Provide the (x, y) coordinate of the cell's center where the given text is located.  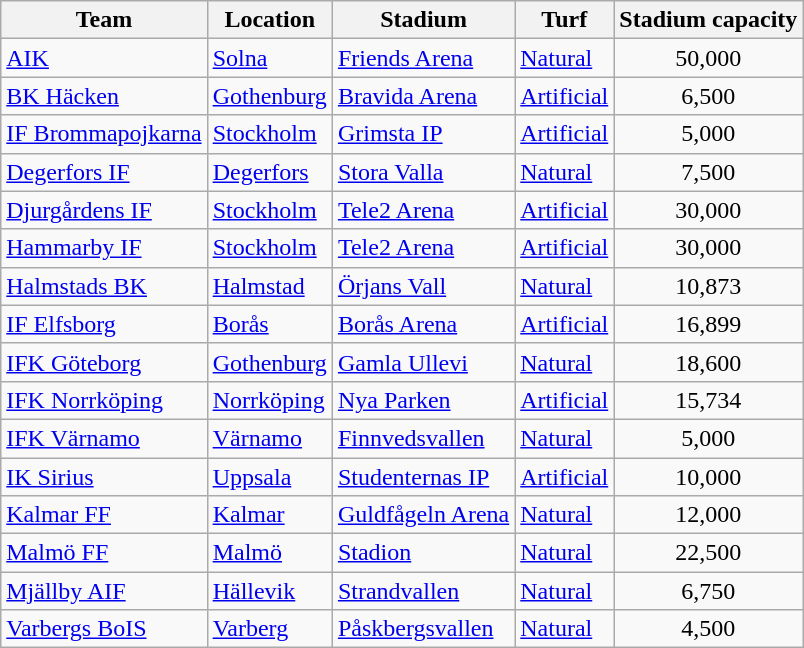
Friends Arena (423, 58)
Finnvedsvallen (423, 438)
6,500 (708, 96)
Strandvallen (423, 591)
Gamla Ullevi (423, 362)
Örjans Vall (423, 286)
AIK (104, 58)
6,750 (708, 591)
Hammarby IF (104, 248)
Studenternas IP (423, 477)
Borås (270, 324)
Bravida Arena (423, 96)
Stadium capacity (708, 20)
12,000 (708, 515)
Hällevik (270, 591)
Grimsta IP (423, 134)
IF Elfsborg (104, 324)
Mjällby AIF (104, 591)
22,500 (708, 553)
10,873 (708, 286)
Degerfors (270, 172)
4,500 (708, 629)
Värnamo (270, 438)
Stadium (423, 20)
Varbergs BoIS (104, 629)
Norrköping (270, 400)
Nya Parken (423, 400)
IFK Norrköping (104, 400)
Påskbergsvallen (423, 629)
7,500 (708, 172)
Guldfågeln Arena (423, 515)
Degerfors IF (104, 172)
Uppsala (270, 477)
Location (270, 20)
Borås Arena (423, 324)
Team (104, 20)
Turf (564, 20)
Halmstads BK (104, 286)
16,899 (708, 324)
Stadion (423, 553)
18,600 (708, 362)
Djurgårdens IF (104, 210)
Malmö FF (104, 553)
10,000 (708, 477)
IF Brommapojkarna (104, 134)
Kalmar FF (104, 515)
IFK Värnamo (104, 438)
Kalmar (270, 515)
Stora Valla (423, 172)
15,734 (708, 400)
IFK Göteborg (104, 362)
Solna (270, 58)
Halmstad (270, 286)
50,000 (708, 58)
Varberg (270, 629)
Malmö (270, 553)
BK Häcken (104, 96)
IK Sirius (104, 477)
